Search for the cell housing the specified text and yield its [x, y] center coordinate. 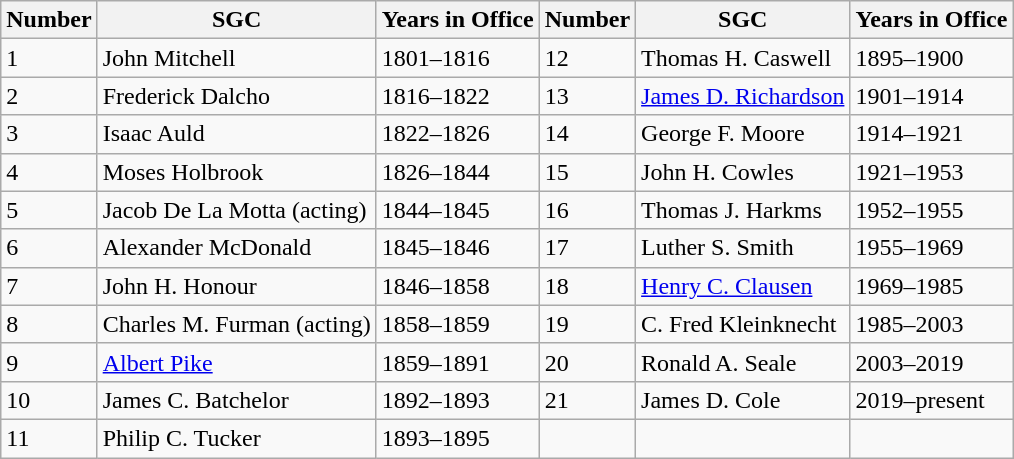
9 [49, 362]
Moses Holbrook [236, 172]
1895–1900 [932, 58]
1914–1921 [932, 134]
1901–1914 [932, 96]
1955–1969 [932, 248]
1893–1895 [458, 438]
15 [587, 172]
Alexander McDonald [236, 248]
1 [49, 58]
1969–1985 [932, 286]
John Mitchell [236, 58]
19 [587, 324]
John H. Cowles [743, 172]
Jacob De La Motta (acting) [236, 210]
14 [587, 134]
Philip C. Tucker [236, 438]
Albert Pike [236, 362]
Thomas J. Harkms [743, 210]
2 [49, 96]
George F. Moore [743, 134]
1858–1859 [458, 324]
1859–1891 [458, 362]
C. Fred Kleinknecht [743, 324]
5 [49, 210]
13 [587, 96]
James C. Batchelor [236, 400]
4 [49, 172]
10 [49, 400]
1844–1845 [458, 210]
John H. Honour [236, 286]
1846–1858 [458, 286]
1801–1816 [458, 58]
2019–present [932, 400]
1985–2003 [932, 324]
1921–1953 [932, 172]
11 [49, 438]
6 [49, 248]
Isaac Auld [236, 134]
1892–1893 [458, 400]
Frederick Dalcho [236, 96]
1952–1955 [932, 210]
12 [587, 58]
James D. Cole [743, 400]
17 [587, 248]
1816–1822 [458, 96]
Henry C. Clausen [743, 286]
1822–1826 [458, 134]
18 [587, 286]
8 [49, 324]
2003–2019 [932, 362]
16 [587, 210]
1845–1846 [458, 248]
Charles M. Furman (acting) [236, 324]
Luther S. Smith [743, 248]
1826–1844 [458, 172]
7 [49, 286]
20 [587, 362]
21 [587, 400]
Ronald A. Seale [743, 362]
James D. Richardson [743, 96]
3 [49, 134]
Thomas H. Caswell [743, 58]
